Locate the cell with the specified text and output its [X, Y] center coordinate. 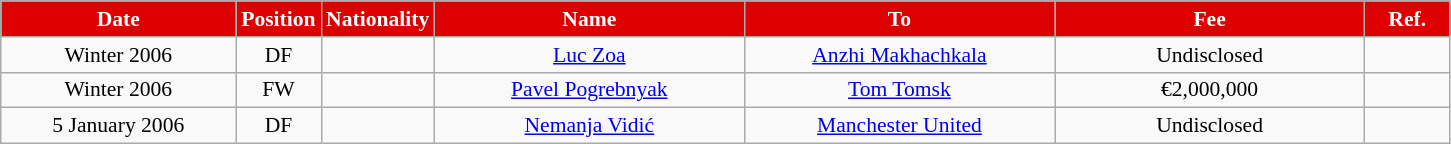
Luc Zoa [589, 55]
Name [589, 19]
Anzhi Makhachkala [899, 55]
5 January 2006 [118, 126]
Date [118, 19]
Ref. [1408, 19]
Manchester United [899, 126]
Nemanja Vidić [589, 126]
€2,000,000 [1210, 90]
Tom Tomsk [899, 90]
To [899, 19]
Position [278, 19]
Pavel Pogrebnyak [589, 90]
FW [278, 90]
Nationality [378, 19]
Fee [1210, 19]
